Return [x, y] of the center of cell containing provided text 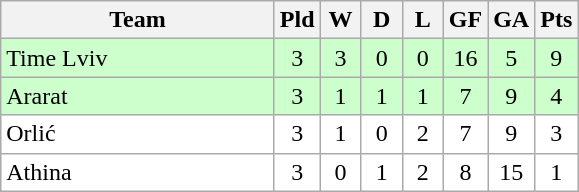
4 [556, 96]
8 [465, 172]
Time Lviv [138, 58]
GA [512, 20]
D [382, 20]
15 [512, 172]
Orlić [138, 134]
5 [512, 58]
Ararat [138, 96]
Team [138, 20]
W [340, 20]
Athina [138, 172]
16 [465, 58]
Pld [297, 20]
L [422, 20]
Pts [556, 20]
GF [465, 20]
